Determine the [x, y] coordinate at the center of the cell enclosing the given text.  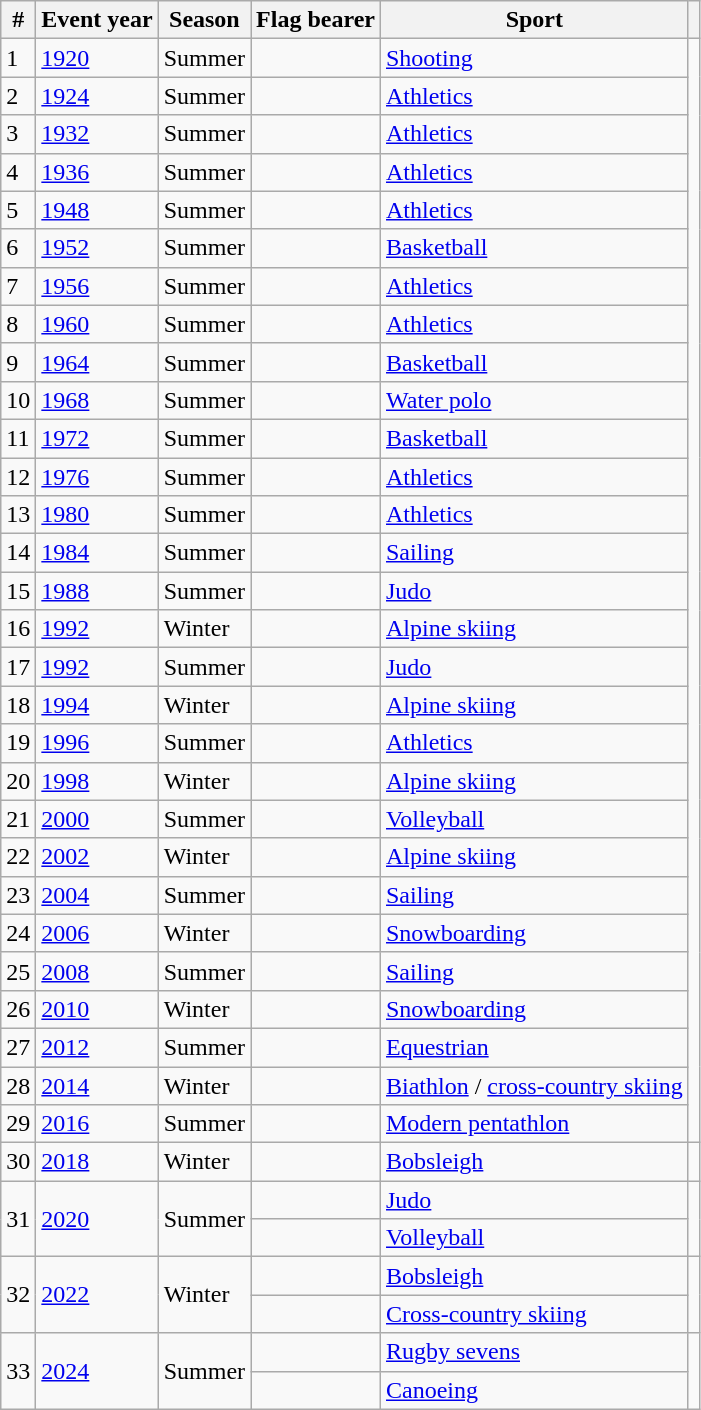
2000 [97, 819]
1932 [97, 134]
11 [18, 438]
22 [18, 857]
14 [18, 553]
24 [18, 933]
Rugby sevens [534, 1352]
1994 [97, 705]
13 [18, 515]
1956 [97, 286]
27 [18, 1047]
Shooting [534, 58]
15 [18, 591]
2008 [97, 971]
Cross-country skiing [534, 1314]
1952 [97, 248]
1996 [97, 743]
7 [18, 286]
Sport [534, 20]
1936 [97, 172]
1968 [97, 400]
4 [18, 172]
10 [18, 400]
19 [18, 743]
1980 [97, 515]
1972 [97, 438]
2022 [97, 1295]
8 [18, 324]
2012 [97, 1047]
32 [18, 1295]
Season [204, 20]
1988 [97, 591]
Water polo [534, 400]
29 [18, 1124]
1924 [97, 96]
12 [18, 477]
Flag bearer [316, 20]
25 [18, 971]
21 [18, 819]
2004 [97, 895]
16 [18, 629]
2014 [97, 1085]
Equestrian [534, 1047]
31 [18, 1219]
Modern pentathlon [534, 1124]
3 [18, 134]
1920 [97, 58]
33 [18, 1371]
2016 [97, 1124]
2020 [97, 1219]
1984 [97, 553]
6 [18, 248]
Canoeing [534, 1390]
1976 [97, 477]
30 [18, 1162]
1 [18, 58]
28 [18, 1085]
1960 [97, 324]
Biathlon / cross-country skiing [534, 1085]
20 [18, 781]
1964 [97, 362]
1998 [97, 781]
2002 [97, 857]
5 [18, 210]
2006 [97, 933]
23 [18, 895]
17 [18, 667]
2018 [97, 1162]
# [18, 20]
9 [18, 362]
2 [18, 96]
2024 [97, 1371]
2010 [97, 1009]
26 [18, 1009]
Event year [97, 20]
18 [18, 705]
1948 [97, 210]
